Identify which cell holds the provided text, then report its (x, y) central coordinate. 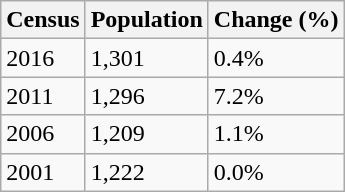
2011 (43, 96)
2001 (43, 172)
2006 (43, 134)
1,209 (146, 134)
0.0% (276, 172)
1,301 (146, 58)
1.1% (276, 134)
1,222 (146, 172)
2016 (43, 58)
1,296 (146, 96)
Population (146, 20)
Census (43, 20)
Change (%) (276, 20)
7.2% (276, 96)
0.4% (276, 58)
